Return [X, Y] of the center of cell containing provided text 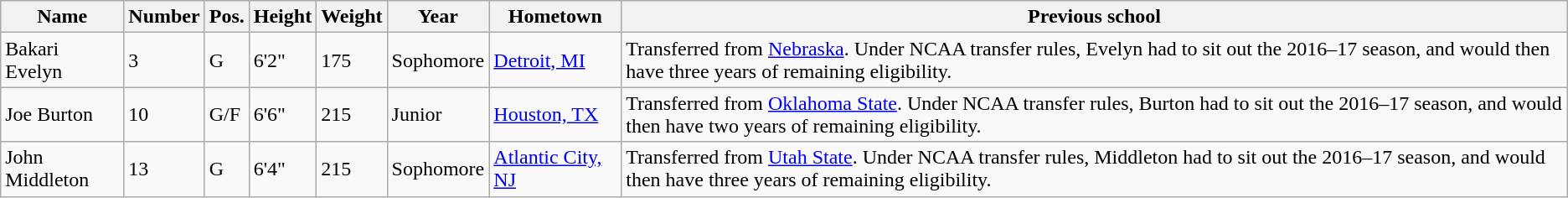
Weight [352, 17]
Houston, TX [555, 114]
6'4" [282, 169]
Hometown [555, 17]
175 [352, 60]
3 [164, 60]
G/F [226, 114]
Joe Burton [62, 114]
13 [164, 169]
Height [282, 17]
6'2" [282, 60]
Atlantic City, NJ [555, 169]
John Middleton [62, 169]
Pos. [226, 17]
Previous school [1095, 17]
Junior [438, 114]
10 [164, 114]
Detroit, MI [555, 60]
6'6" [282, 114]
Number [164, 17]
Year [438, 17]
Bakari Evelyn [62, 60]
Name [62, 17]
